From the cell containing the given text, extract its center point as (X, Y) coordinate. 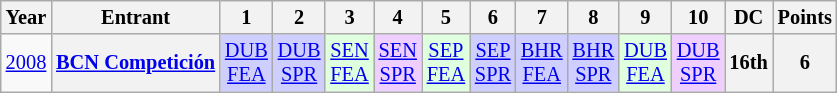
8 (594, 17)
9 (646, 17)
5 (446, 17)
SEPFEA (446, 63)
16th (749, 63)
4 (398, 17)
BHRSPR (594, 63)
SEPSPR (493, 63)
SENFEA (349, 63)
7 (542, 17)
Year (26, 17)
2 (300, 17)
BCN Competición (136, 63)
DC (749, 17)
BHRFEA (542, 63)
2008 (26, 63)
Points (805, 17)
1 (246, 17)
SENSPR (398, 63)
Entrant (136, 17)
3 (349, 17)
10 (698, 17)
